Scan for the cell matching the given text and deliver its (X, Y) coordinate at center. 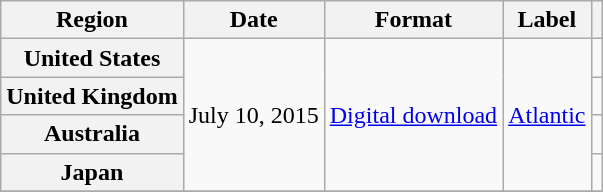
Date (254, 20)
Region (92, 20)
Japan (92, 172)
United Kingdom (92, 96)
Digital download (413, 115)
United States (92, 58)
July 10, 2015 (254, 115)
Atlantic (547, 115)
Australia (92, 134)
Label (547, 20)
Format (413, 20)
